Determine the [x, y] coordinate at the center of the cell enclosing the given text.  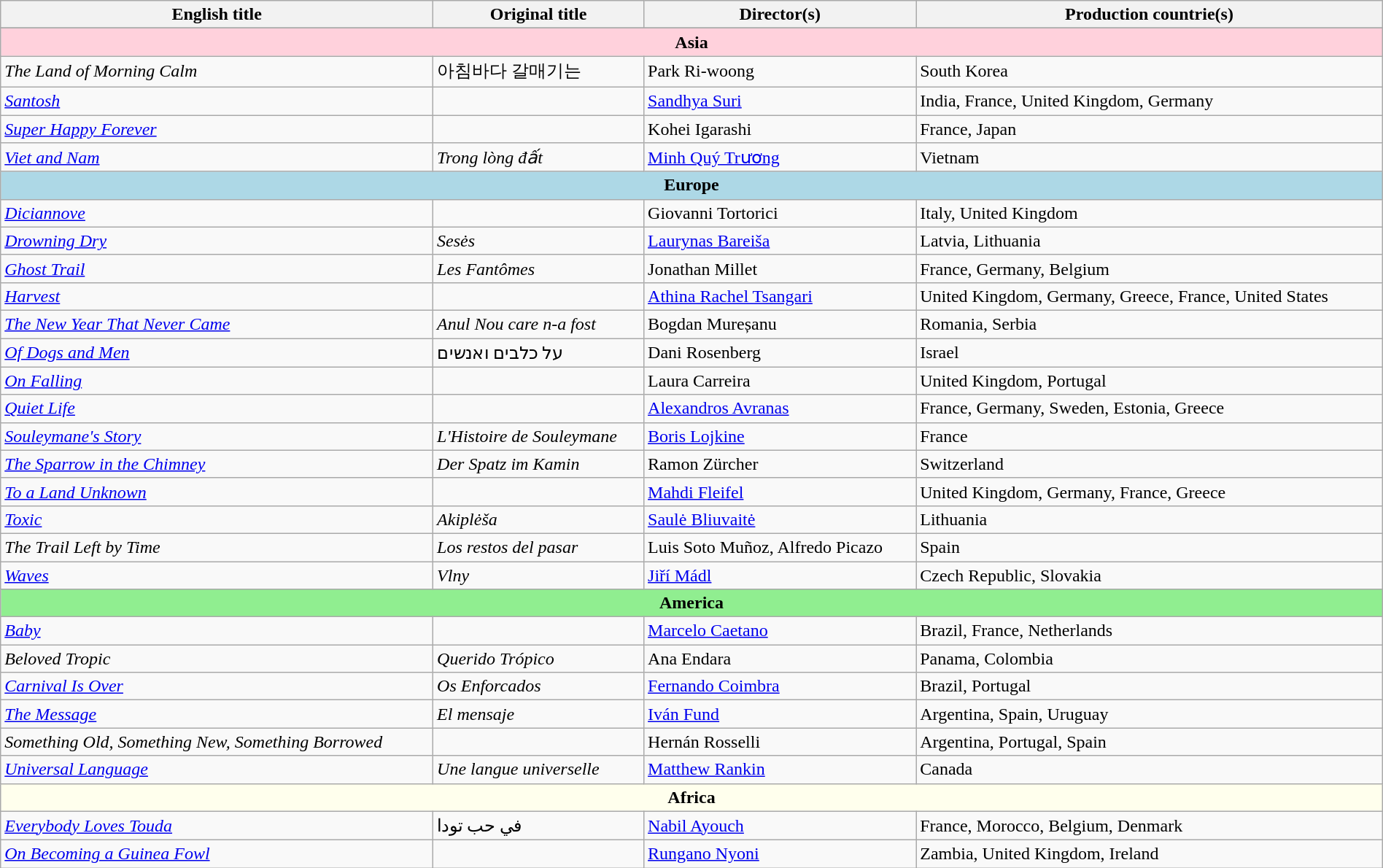
The New Year That Never Came [217, 324]
Brazil, France, Netherlands [1150, 631]
Jonathan Millet [780, 268]
El mensaje [538, 714]
Mahdi Fleifel [780, 492]
Ana Endara [780, 659]
Canada [1150, 770]
Park Ri-woong [780, 71]
English title [217, 15]
United Kingdom, Portugal [1150, 381]
על כלבים ואנשים [538, 353]
The Sparrow in the Chimney [217, 464]
Diciannove [217, 213]
Laurynas Bareiša [780, 241]
The Land of Morning Calm [217, 71]
Something Old, Something New, Something Borrowed [217, 742]
On Falling [217, 381]
Quiet Life [217, 408]
Italy, United Kingdom [1150, 213]
Les Fantômes [538, 268]
Santosh [217, 101]
Ghost Trail [217, 268]
Baby [217, 631]
Beloved Tropic [217, 659]
في حب تودا [538, 826]
Israel [1150, 353]
The Message [217, 714]
Sandhya Suri [780, 101]
Brazil, Portugal [1150, 686]
Os Enforcados [538, 686]
Kohei Igarashi [780, 129]
Spain [1150, 547]
Saulė Bliuvaitė [780, 519]
Drowning Dry [217, 241]
France, Japan [1150, 129]
The Trail Left by Time [217, 547]
Trong lòng đất [538, 158]
Africa [691, 797]
Carnival Is Over [217, 686]
아침바다 갈매기는 [538, 71]
Argentina, Spain, Uruguay [1150, 714]
United Kingdom, Germany, France, Greece [1150, 492]
Director(s) [780, 15]
Ramon Zürcher [780, 464]
Dani Rosenberg [780, 353]
Everybody Loves Touda [217, 826]
Une langue universelle [538, 770]
Harvest [217, 296]
Akiplėša [538, 519]
Production countrie(s) [1150, 15]
Switzerland [1150, 464]
France, Germany, Sweden, Estonia, Greece [1150, 408]
Viet and Nam [217, 158]
Zambia, United Kingdom, Ireland [1150, 854]
Of Dogs and Men [217, 353]
Sesės [538, 241]
Iván Fund [780, 714]
India, France, United Kingdom, Germany [1150, 101]
Rungano Nyoni [780, 854]
Toxic [217, 519]
Athina Rachel Tsangari [780, 296]
Boris Lojkine [780, 436]
Romania, Serbia [1150, 324]
Super Happy Forever [217, 129]
Argentina, Portugal, Spain [1150, 742]
Hernán Rosselli [780, 742]
Marcelo Caetano [780, 631]
United Kingdom, Germany, Greece, France, United States [1150, 296]
Europe [691, 185]
Der Spatz im Kamin [538, 464]
On Becoming a Guinea Fowl [217, 854]
Alexandros Avranas [780, 408]
Minh Quý Trương [780, 158]
France, Morocco, Belgium, Denmark [1150, 826]
To a Land Unknown [217, 492]
France, Germany, Belgium [1150, 268]
Latvia, Lithuania [1150, 241]
Souleymane's Story [217, 436]
Querido Trópico [538, 659]
Lithuania [1150, 519]
France [1150, 436]
Giovanni Tortorici [780, 213]
Fernando Coimbra [780, 686]
Bogdan Mureșanu [780, 324]
Waves [217, 576]
Los restos del pasar [538, 547]
Jiří Mádl [780, 576]
Czech Republic, Slovakia [1150, 576]
Matthew Rankin [780, 770]
Anul Nou care n-a fost [538, 324]
Panama, Colombia [1150, 659]
Nabil Ayouch [780, 826]
America [691, 603]
Vlny [538, 576]
Asia [691, 42]
Laura Carreira [780, 381]
L'Histoire de Souleymane [538, 436]
Universal Language [217, 770]
Vietnam [1150, 158]
Original title [538, 15]
Luis Soto Muñoz, Alfredo Picazo [780, 547]
South Korea [1150, 71]
